Return the [X, Y] coordinate for the center point of the cell that contains the specified text.  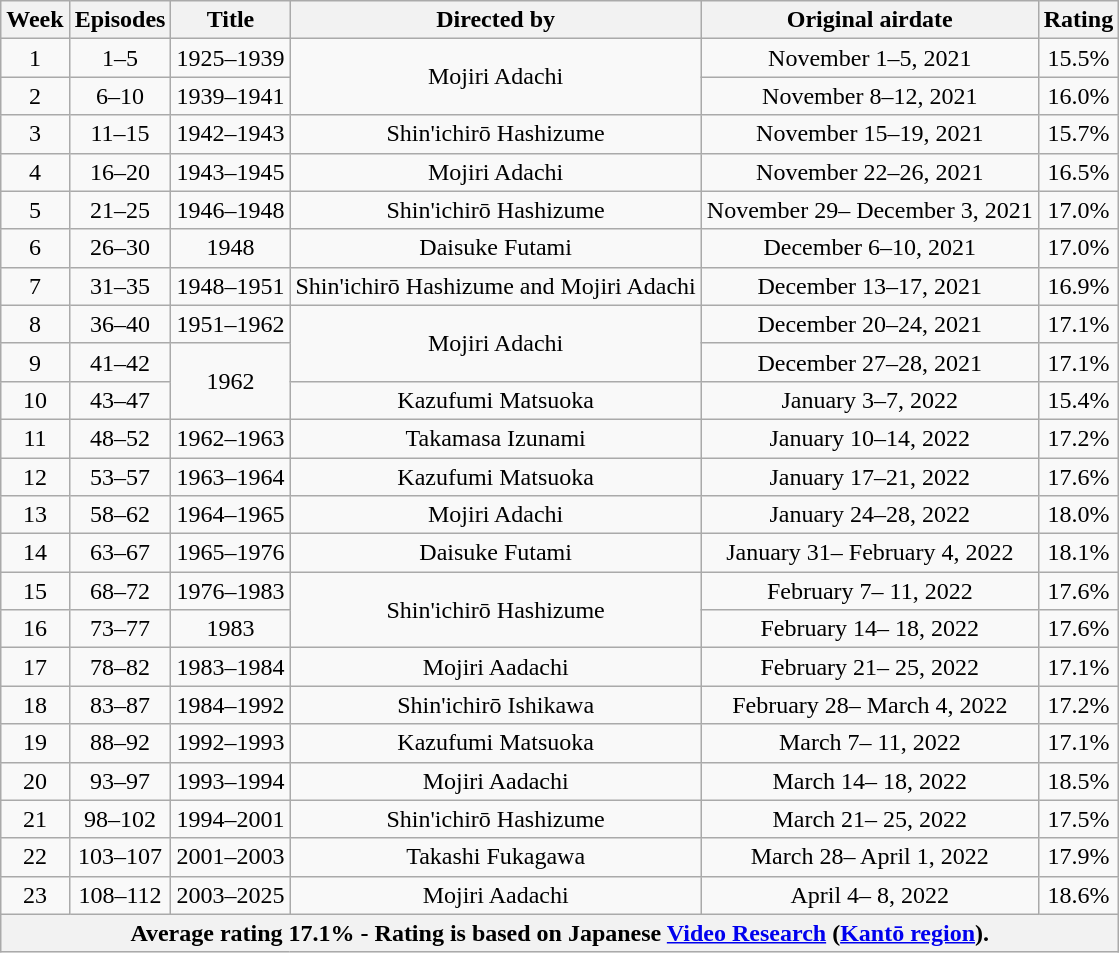
8 [35, 324]
1939–1941 [230, 96]
March 21– 25, 2022 [870, 819]
February 7– 11, 2022 [870, 591]
March 28– April 1, 2022 [870, 857]
December 27–28, 2021 [870, 362]
15.4% [1078, 400]
10 [35, 400]
16–20 [120, 172]
1925–1939 [230, 58]
2 [35, 96]
3 [35, 134]
January 17–21, 2022 [870, 477]
1943–1945 [230, 172]
11–15 [120, 134]
2003–2025 [230, 895]
1992–1993 [230, 743]
1962 [230, 381]
February 21– 25, 2022 [870, 667]
November 15–19, 2021 [870, 134]
11 [35, 438]
1963–1964 [230, 477]
1 [35, 58]
21–25 [120, 210]
1983–1984 [230, 667]
1–5 [120, 58]
16.5% [1078, 172]
53–57 [120, 477]
Takashi Fukagawa [496, 857]
108–112 [120, 895]
6–10 [120, 96]
18.5% [1078, 781]
1948 [230, 248]
1951–1962 [230, 324]
January 31– February 4, 2022 [870, 553]
March 14– 18, 2022 [870, 781]
Week [35, 20]
1984–1992 [230, 705]
31–35 [120, 286]
December 6–10, 2021 [870, 248]
December 13–17, 2021 [870, 286]
1976–1983 [230, 591]
17 [35, 667]
43–47 [120, 400]
68–72 [120, 591]
83–87 [120, 705]
19 [35, 743]
17.5% [1078, 819]
Episodes [120, 20]
18.6% [1078, 895]
6 [35, 248]
February 14– 18, 2022 [870, 629]
13 [35, 515]
58–62 [120, 515]
November 8–12, 2021 [870, 96]
20 [35, 781]
November 29– December 3, 2021 [870, 210]
93–97 [120, 781]
Shin'ichirō Ishikawa [496, 705]
18.0% [1078, 515]
103–107 [120, 857]
41–42 [120, 362]
Takamasa Izunami [496, 438]
2001–2003 [230, 857]
23 [35, 895]
April 4– 8, 2022 [870, 895]
January 24–28, 2022 [870, 515]
17.9% [1078, 857]
73–77 [120, 629]
15.7% [1078, 134]
15 [35, 591]
1993–1994 [230, 781]
16.0% [1078, 96]
1965–1976 [230, 553]
Original airdate [870, 20]
5 [35, 210]
1946–1948 [230, 210]
4 [35, 172]
Average rating 17.1% - Rating is based on Japanese Video Research (Kantō region). [560, 933]
7 [35, 286]
January 3–7, 2022 [870, 400]
18 [35, 705]
78–82 [120, 667]
16 [35, 629]
1994–2001 [230, 819]
9 [35, 362]
Rating [1078, 20]
Title [230, 20]
16.9% [1078, 286]
98–102 [120, 819]
22 [35, 857]
November 22–26, 2021 [870, 172]
14 [35, 553]
21 [35, 819]
November 1–5, 2021 [870, 58]
1983 [230, 629]
December 20–24, 2021 [870, 324]
January 10–14, 2022 [870, 438]
63–67 [120, 553]
1962–1963 [230, 438]
Directed by [496, 20]
1948–1951 [230, 286]
1964–1965 [230, 515]
15.5% [1078, 58]
36–40 [120, 324]
Shin'ichirō Hashizume and Mojiri Adachi [496, 286]
26–30 [120, 248]
12 [35, 477]
March 7– 11, 2022 [870, 743]
18.1% [1078, 553]
February 28– March 4, 2022 [870, 705]
48–52 [120, 438]
1942–1943 [230, 134]
88–92 [120, 743]
